Scan for the cell matching the given text and deliver its [x, y] coordinate at center. 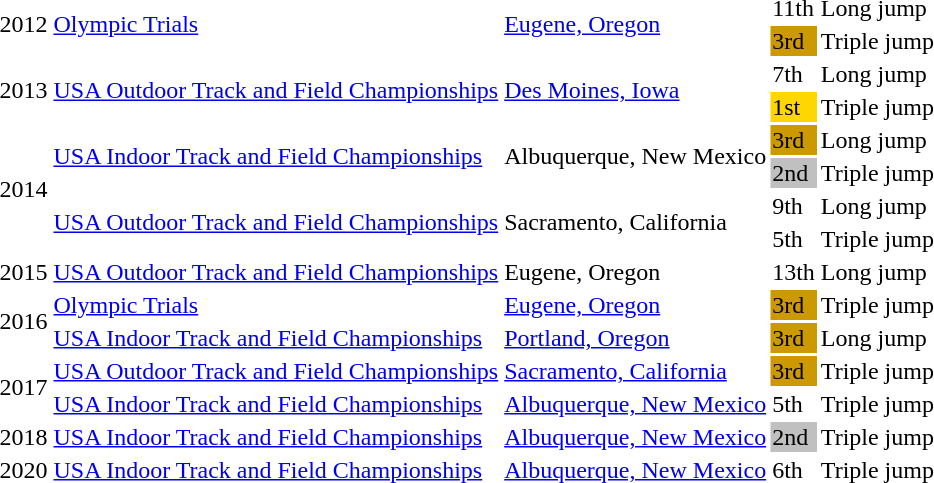
Portland, Oregon [636, 338]
Des Moines, Iowa [636, 90]
Olympic Trials [276, 305]
9th [794, 206]
13th [794, 272]
1st [794, 107]
7th [794, 74]
